Output the (x, y) coordinate of the center of the cell containing the given text.  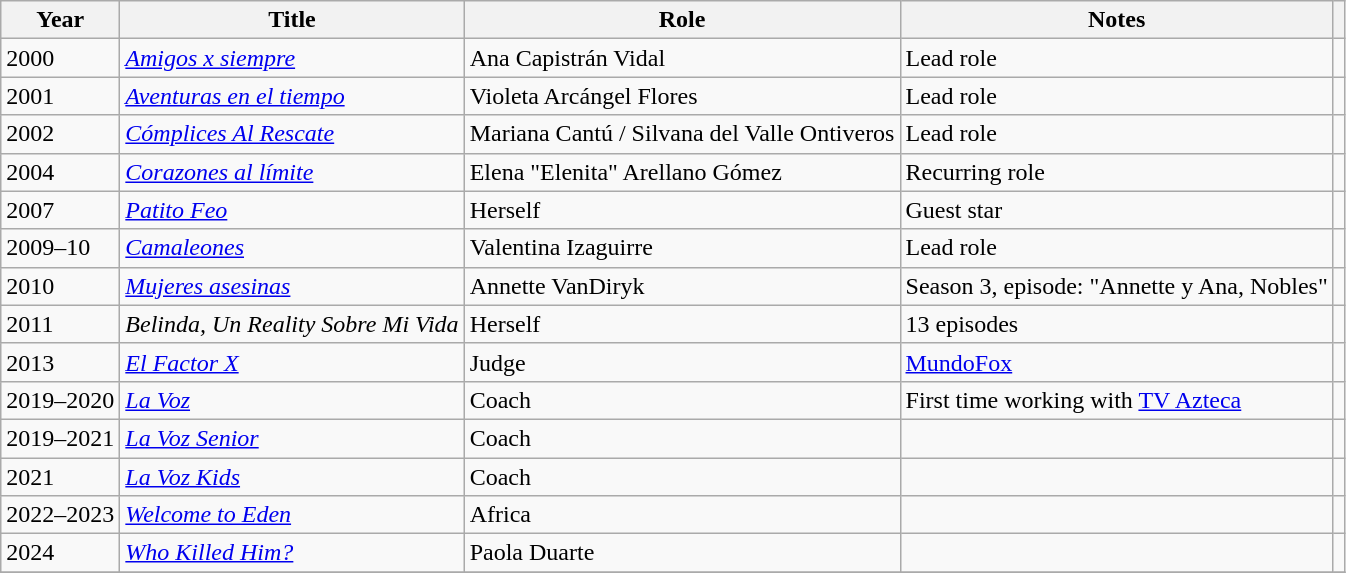
Paola Duarte (682, 553)
Cómplices Al Rescate (292, 134)
Violeta Arcángel Flores (682, 96)
MundoFox (1116, 362)
Guest star (1116, 210)
2004 (60, 172)
Belinda, Un Reality Sobre Mi Vida (292, 324)
Who Killed Him? (292, 553)
La Voz Senior (292, 438)
El Factor X (292, 362)
Notes (1116, 20)
Corazones al límite (292, 172)
2019–2021 (60, 438)
Camaleones (292, 248)
Ana Capistrán Vidal (682, 58)
2007 (60, 210)
Africa (682, 515)
Welcome to Eden (292, 515)
Aventuras en el tiempo (292, 96)
Season 3, episode: "Annette y Ana, Nobles" (1116, 286)
Elena "Elenita" Arellano Gómez (682, 172)
2019–2020 (60, 400)
Amigos x siempre (292, 58)
2001 (60, 96)
2022–2023 (60, 515)
2000 (60, 58)
Role (682, 20)
Judge (682, 362)
13 episodes (1116, 324)
2021 (60, 477)
2010 (60, 286)
Recurring role (1116, 172)
First time working with TV Azteca (1116, 400)
2002 (60, 134)
2024 (60, 553)
La Voz (292, 400)
Annette VanDiryk (682, 286)
Title (292, 20)
Valentina Izaguirre (682, 248)
2011 (60, 324)
Mariana Cantú / Silvana del Valle Ontiveros (682, 134)
Patito Feo (292, 210)
Year (60, 20)
2013 (60, 362)
La Voz Kids (292, 477)
2009–10 (60, 248)
Mujeres asesinas (292, 286)
